Return the (x, y) coordinate for the center point of the cell that contains the specified text.  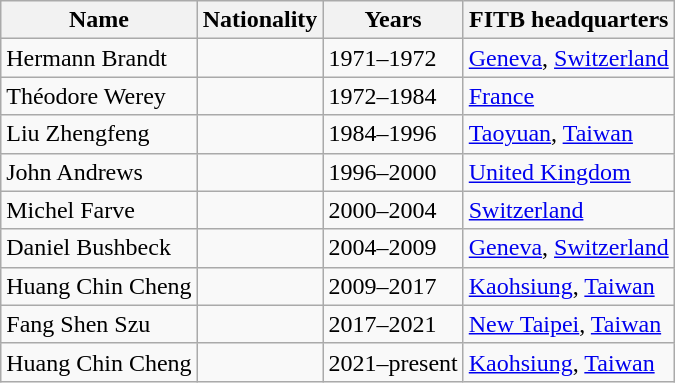
Nationality (260, 20)
1984–1996 (393, 134)
2021–present (393, 362)
John Andrews (99, 172)
France (568, 96)
Name (99, 20)
Hermann Brandt (99, 58)
Michel Farve (99, 210)
1972–1984 (393, 96)
2000–2004 (393, 210)
United Kingdom (568, 172)
Taoyuan, Taiwan (568, 134)
Years (393, 20)
2004–2009 (393, 248)
Daniel Bushbeck (99, 248)
Théodore Werey (99, 96)
2009–2017 (393, 286)
Switzerland (568, 210)
2017–2021 (393, 324)
Liu Zhengfeng (99, 134)
1996–2000 (393, 172)
FITB headquarters (568, 20)
New Taipei, Taiwan (568, 324)
Fang Shen Szu (99, 324)
1971–1972 (393, 58)
